Locate the cell with the specified text and output its (X, Y) center coordinate. 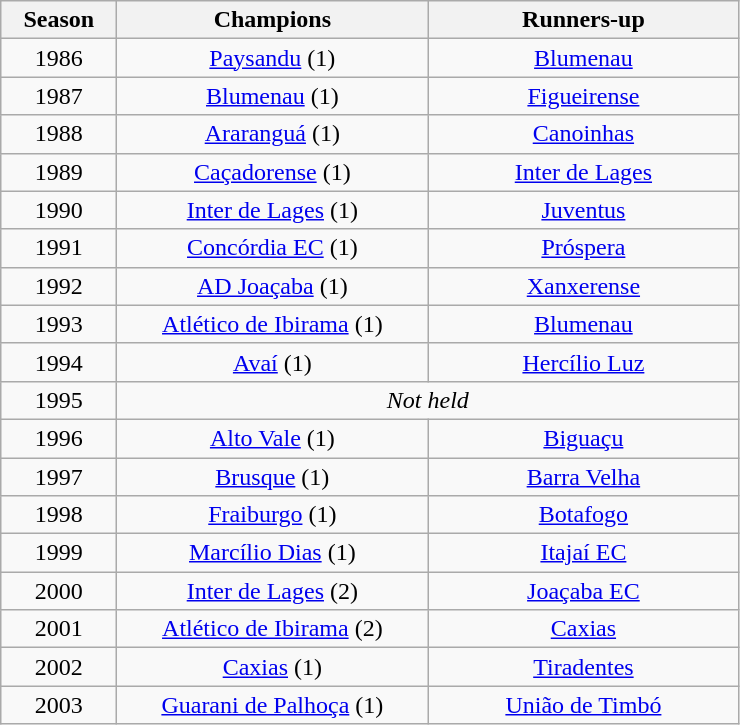
Joaçaba EC (584, 591)
1992 (59, 286)
1994 (59, 362)
1989 (59, 172)
1997 (59, 477)
1993 (59, 324)
2001 (59, 629)
Figueirense (584, 96)
Concórdia EC (1) (272, 248)
Tiradentes (584, 667)
Juventus (584, 210)
1998 (59, 515)
Inter de Lages (584, 172)
Runners-up (584, 20)
Itajaí EC (584, 553)
1999 (59, 553)
Champions (272, 20)
Avaí (1) (272, 362)
Barra Velha (584, 477)
Fraiburgo (1) (272, 515)
Xanxerense (584, 286)
2002 (59, 667)
Caxias (1) (272, 667)
1988 (59, 134)
Canoinhas (584, 134)
União de Timbó (584, 705)
Atlético de Ibirama (1) (272, 324)
Caxias (584, 629)
Marcílio Dias (1) (272, 553)
Araranguá (1) (272, 134)
1990 (59, 210)
Not held (428, 400)
2003 (59, 705)
Inter de Lages (2) (272, 591)
1986 (59, 58)
Brusque (1) (272, 477)
Guarani de Palhoça (1) (272, 705)
Próspera (584, 248)
Caçadorense (1) (272, 172)
1996 (59, 438)
1991 (59, 248)
Inter de Lages (1) (272, 210)
Atlético de Ibirama (2) (272, 629)
Season (59, 20)
Biguaçu (584, 438)
Paysandu (1) (272, 58)
AD Joaçaba (1) (272, 286)
Botafogo (584, 515)
2000 (59, 591)
1995 (59, 400)
Alto Vale (1) (272, 438)
Blumenau (1) (272, 96)
1987 (59, 96)
Hercílio Luz (584, 362)
